Pinpoint the cell where the given text exists, returning its [X, Y] midpoint coordinate. 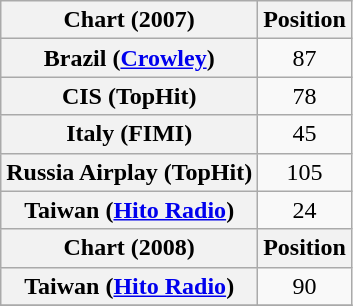
Chart (2008) [130, 248]
45 [305, 134]
Chart (2007) [130, 20]
Italy (FIMI) [130, 134]
87 [305, 58]
90 [305, 286]
Russia Airplay (TopHit) [130, 172]
105 [305, 172]
78 [305, 96]
24 [305, 210]
CIS (TopHit) [130, 96]
Brazil (Crowley) [130, 58]
